For the text-containing cell, return its midpoint in (X, Y) coordinate format. 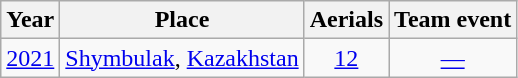
Team event (453, 20)
Place (182, 20)
12 (346, 58)
— (453, 58)
Year (30, 20)
2021 (30, 58)
Aerials (346, 20)
Shymbulak, Kazakhstan (182, 58)
